Determine the (x, y) coordinate at the center of the cell enclosing the given text.  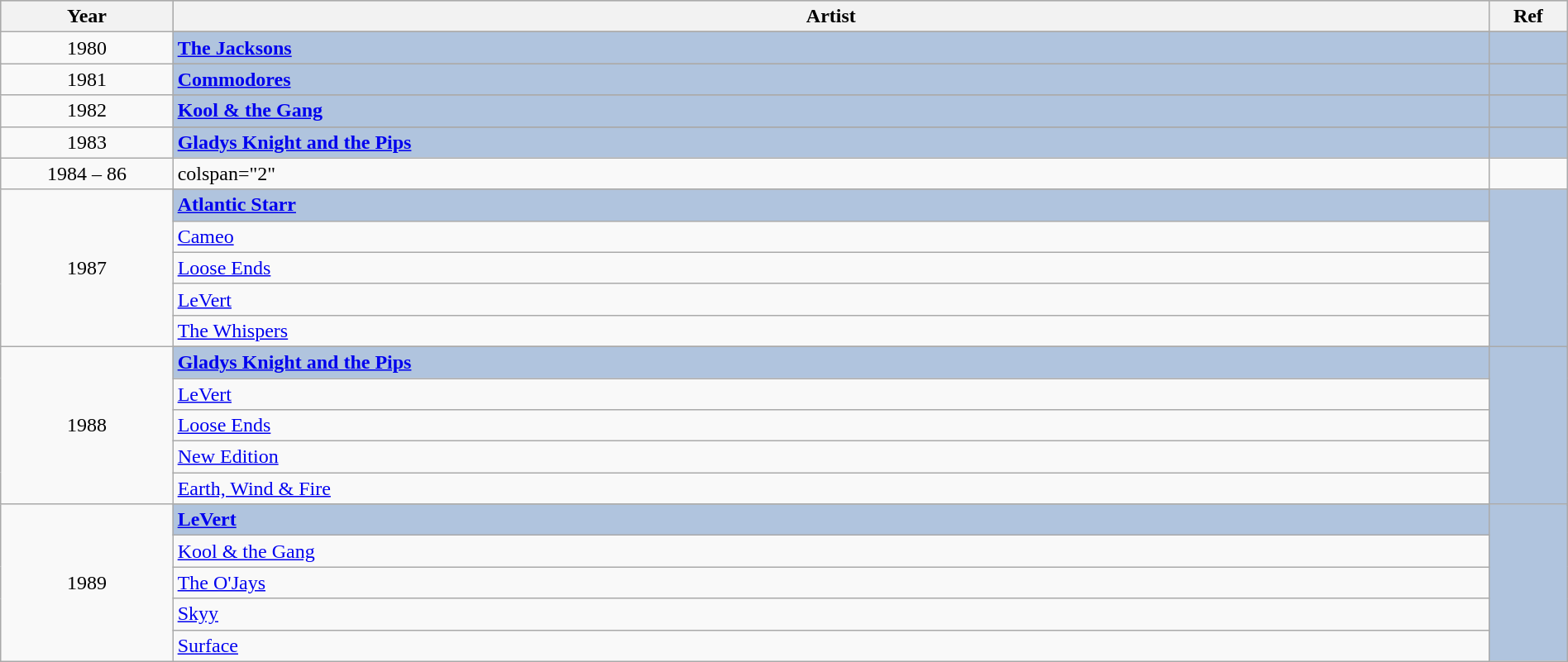
1981 (87, 79)
The Jacksons (830, 48)
Atlantic Starr (830, 205)
1989 (87, 583)
Artist (830, 17)
Cameo (830, 236)
1984 – 86 (87, 174)
1987 (87, 268)
colspan="2" (830, 174)
New Edition (830, 457)
Ref (1528, 17)
1988 (87, 425)
Surface (830, 645)
The Whispers (830, 331)
Earth, Wind & Fire (830, 488)
Skyy (830, 614)
1983 (87, 142)
The O'Jays (830, 583)
1982 (87, 111)
1980 (87, 48)
Year (87, 17)
Commodores (830, 79)
